Find where the given text appears and provide that cell's center as [X, Y] coordinate. 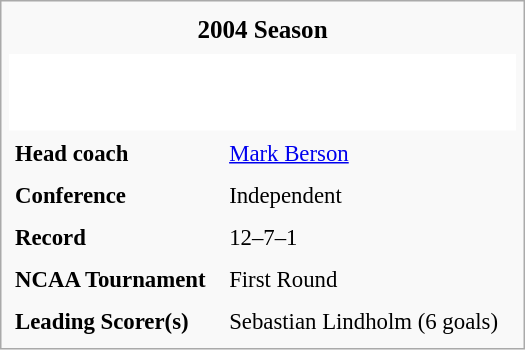
Record [114, 238]
NCAA Tournament [114, 280]
Sebastian Lindholm (6 goals) [370, 322]
Conference [114, 196]
Head coach [114, 154]
2004 Season [262, 30]
Independent [370, 196]
12–7–1 [370, 238]
Leading Scorer(s) [114, 322]
First Round [370, 280]
Mark Berson [370, 154]
